Find where the given text appears and provide that cell's center as [x, y] coordinate. 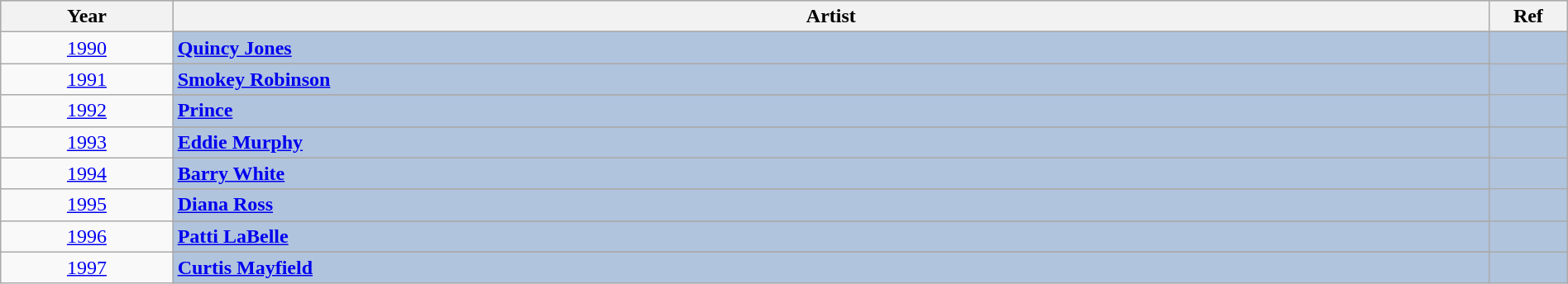
Curtis Mayfield [830, 267]
1993 [87, 142]
Quincy Jones [830, 48]
1996 [87, 236]
Diana Ross [830, 205]
Artist [830, 17]
1995 [87, 205]
Prince [830, 111]
Smokey Robinson [830, 79]
Eddie Murphy [830, 142]
1994 [87, 173]
1992 [87, 111]
Barry White [830, 173]
1997 [87, 267]
Patti LaBelle [830, 236]
Ref [1528, 17]
Year [87, 17]
1990 [87, 48]
1991 [87, 79]
